Pinpoint the cell where the given text exists, returning its (x, y) midpoint coordinate. 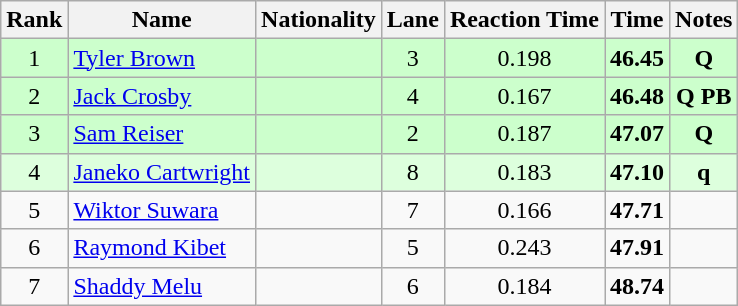
Nationality (319, 20)
0.187 (524, 134)
0.198 (524, 58)
47.10 (638, 172)
48.74 (638, 286)
0.167 (524, 96)
Reaction Time (524, 20)
Q PB (704, 96)
Janeko Cartwright (162, 172)
Sam Reiser (162, 134)
Raymond Kibet (162, 248)
0.184 (524, 286)
46.48 (638, 96)
Wiktor Suwara (162, 210)
0.243 (524, 248)
Jack Crosby (162, 96)
47.91 (638, 248)
Tyler Brown (162, 58)
8 (412, 172)
Name (162, 20)
1 (34, 58)
q (704, 172)
Shaddy Melu (162, 286)
47.07 (638, 134)
0.183 (524, 172)
Rank (34, 20)
47.71 (638, 210)
46.45 (638, 58)
Time (638, 20)
0.166 (524, 210)
Lane (412, 20)
Notes (704, 20)
